Find where the given text appears and provide that cell's center as [x, y] coordinate. 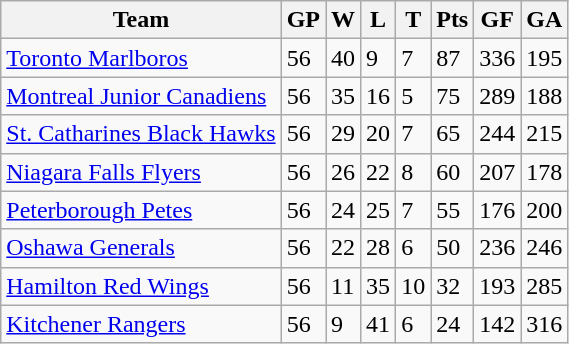
289 [498, 96]
29 [344, 134]
316 [544, 324]
244 [498, 134]
T [414, 20]
87 [452, 58]
Team [141, 20]
142 [498, 324]
55 [452, 210]
Toronto Marlboros [141, 58]
207 [498, 172]
5 [414, 96]
336 [498, 58]
193 [498, 286]
GA [544, 20]
285 [544, 286]
10 [414, 286]
236 [498, 248]
65 [452, 134]
Oshawa Generals [141, 248]
188 [544, 96]
40 [344, 58]
GF [498, 20]
25 [378, 210]
246 [544, 248]
Kitchener Rangers [141, 324]
GP [303, 20]
Montreal Junior Canadiens [141, 96]
11 [344, 286]
60 [452, 172]
32 [452, 286]
St. Catharines Black Hawks [141, 134]
Hamilton Red Wings [141, 286]
Peterborough Petes [141, 210]
41 [378, 324]
Niagara Falls Flyers [141, 172]
215 [544, 134]
26 [344, 172]
75 [452, 96]
200 [544, 210]
50 [452, 248]
195 [544, 58]
W [344, 20]
178 [544, 172]
L [378, 20]
16 [378, 96]
8 [414, 172]
20 [378, 134]
28 [378, 248]
176 [498, 210]
Pts [452, 20]
